Return (x, y) of the center of cell containing provided text 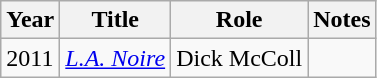
L.A. Noire (116, 58)
Year (30, 20)
Notes (342, 20)
2011 (30, 58)
Role (240, 20)
Title (116, 20)
Dick McColl (240, 58)
